Extract the [x, y] coordinate from the center of the cell holding the provided text.  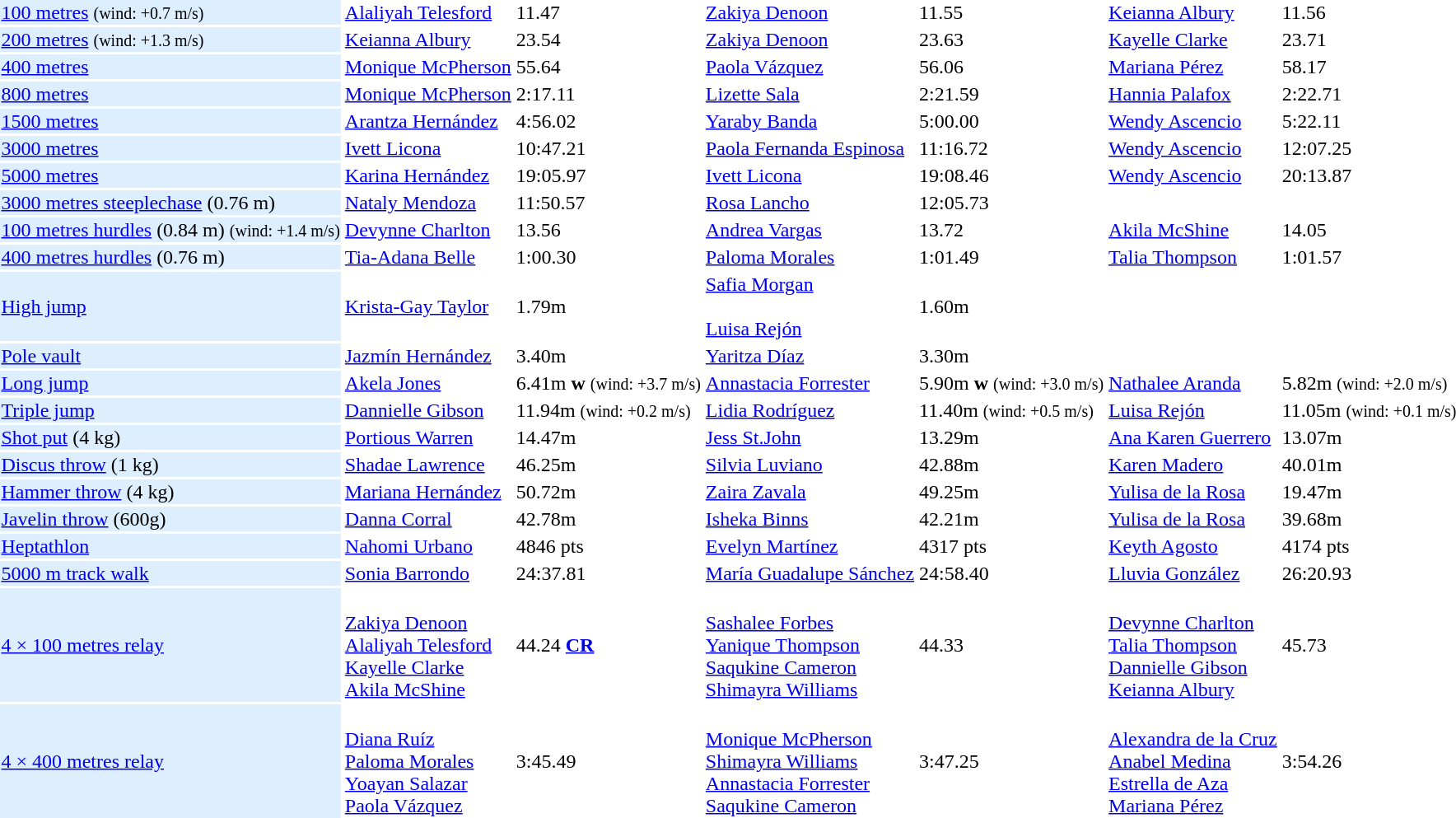
Safia Morgan Luisa Rejón [810, 306]
Karen Madero [1193, 465]
Portious Warren [428, 437]
400 metres [170, 67]
42.88m [1011, 465]
100 metres (wind: +0.7 m/s) [170, 12]
Nathalee Aranda [1193, 383]
Lluvia González [1193, 573]
Ana Karen Guerrero [1193, 437]
Pole vault [170, 356]
Devynne Charlton [428, 230]
Triple jump [170, 410]
11.40m (wind: +0.5 m/s) [1011, 410]
Paloma Morales [810, 257]
Discus throw (1 kg) [170, 465]
19:05.97 [608, 175]
Silvia Luviano [810, 465]
Jazmín Hernández [428, 356]
5000 metres [170, 175]
Yaritza Díaz [810, 356]
44.33 [1011, 645]
María Guadalupe Sánchez [810, 573]
4:56.02 [608, 121]
Mariana Pérez [1193, 67]
Nahomi Urbano [428, 546]
200 metres (wind: +1.3 m/s) [170, 40]
14.47m [608, 437]
50.72m [608, 492]
5000 m track walk [170, 573]
Tia-Adana Belle [428, 257]
Sashalee ForbesYanique ThompsonSaqukine CameronShimayra Williams [810, 645]
Rosa Lancho [810, 203]
42.21m [1011, 519]
23.63 [1011, 40]
4317 pts [1011, 546]
Alexandra de la CruzAnabel MedinaEstrella de AzaMariana Pérez [1193, 761]
3.30m [1011, 356]
4 × 400 metres relay [170, 761]
24:37.81 [608, 573]
Lidia Rodríguez [810, 410]
Nataly Mendoza [428, 203]
Luisa Rejón [1193, 410]
13.72 [1011, 230]
Diana RuízPaloma MoralesYoayan SalazarPaola Vázquez [428, 761]
Mariana Hernández [428, 492]
55.64 [608, 67]
12:05.73 [1011, 203]
Long jump [170, 383]
Zakiya DenoonAlaliyah TelesfordKayelle ClarkeAkila McShine [428, 645]
Heptathlon [170, 546]
Lizette Sala [810, 94]
1.79m [608, 306]
6.41m w (wind: +3.7 m/s) [608, 383]
23.54 [608, 40]
4846 pts [608, 546]
Hannia Palafox [1193, 94]
3:47.25 [1011, 761]
44.24 CR [608, 645]
Jess St.John [810, 437]
11.47 [608, 12]
Javelin throw (600g) [170, 519]
10:47.21 [608, 148]
Krista-Gay Taylor [428, 306]
1:00.30 [608, 257]
24:58.40 [1011, 573]
1:01.49 [1011, 257]
11:16.72 [1011, 148]
1.60m [1011, 306]
13.56 [608, 230]
400 metres hurdles (0.76 m) [170, 257]
11.94m (wind: +0.2 m/s) [608, 410]
Hammer throw (4 kg) [170, 492]
Sonia Barrondo [428, 573]
46.25m [608, 465]
56.06 [1011, 67]
Danna Corral [428, 519]
Annastacia Forrester [810, 383]
Shadae Lawrence [428, 465]
49.25m [1011, 492]
5:00.00 [1011, 121]
19:08.46 [1011, 175]
Akila McShine [1193, 230]
Karina Hernández [428, 175]
13.29m [1011, 437]
Isheka Binns [810, 519]
800 metres [170, 94]
Devynne CharltonTalia ThompsonDannielle GibsonKeianna Albury [1193, 645]
3000 metres steeplechase (0.76 m) [170, 203]
Keyth Agosto [1193, 546]
Paola Fernanda Espinosa [810, 148]
Paola Vázquez [810, 67]
Zaira Zavala [810, 492]
1500 metres [170, 121]
4 × 100 metres relay [170, 645]
3.40m [608, 356]
42.78m [608, 519]
11:50.57 [608, 203]
High jump [170, 306]
3:45.49 [608, 761]
Dannielle Gibson [428, 410]
11.55 [1011, 12]
Shot put (4 kg) [170, 437]
Talia Thompson [1193, 257]
Andrea Vargas [810, 230]
3000 metres [170, 148]
2:21.59 [1011, 94]
Monique McPhersonShimayra WilliamsAnnastacia ForresterSaqukine Cameron [810, 761]
5.90m w (wind: +3.0 m/s) [1011, 383]
100 metres hurdles (0.84 m) (wind: +1.4 m/s) [170, 230]
Kayelle Clarke [1193, 40]
Arantza Hernández [428, 121]
Yaraby Banda [810, 121]
Akela Jones [428, 383]
Evelyn Martínez [810, 546]
2:17.11 [608, 94]
Alaliyah Telesford [428, 12]
